Identify which cell holds the provided text, then report its [x, y] central coordinate. 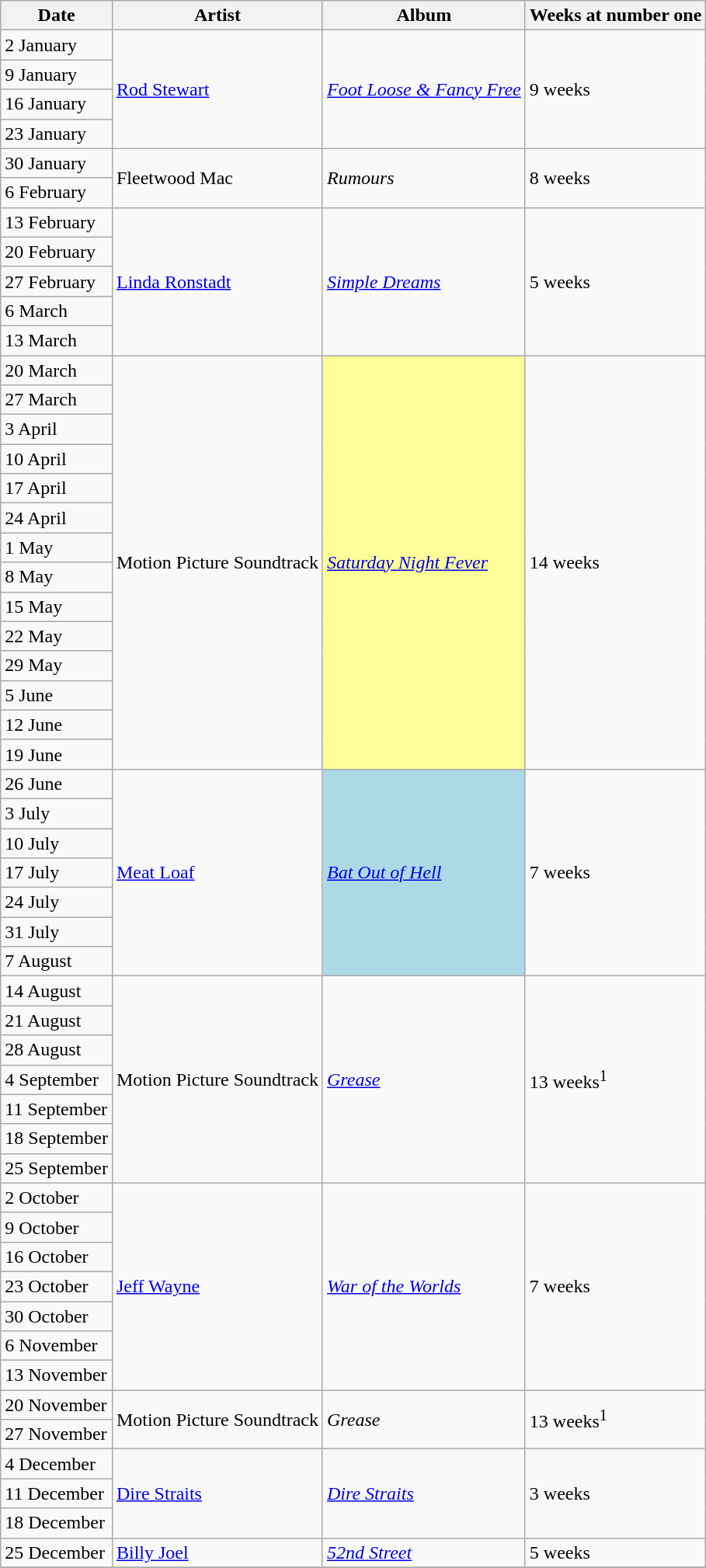
24 April [57, 518]
Jeff Wayne [217, 1286]
Date [57, 16]
20 March [57, 370]
21 August [57, 1020]
31 July [57, 932]
23 January [57, 134]
Simple Dreams [424, 281]
24 July [57, 902]
13 February [57, 222]
Foot Loose & Fancy Free [424, 89]
3 July [57, 813]
Weeks at number one [615, 16]
Fleetwood Mac [217, 178]
3 weeks [615, 1493]
14 weeks [615, 562]
8 May [57, 577]
Saturday Night Fever [424, 562]
1 May [57, 548]
30 January [57, 163]
11 December [57, 1493]
4 December [57, 1464]
27 February [57, 281]
8 weeks [615, 178]
4 September [57, 1080]
5 June [57, 695]
13 November [57, 1375]
6 March [57, 311]
27 November [57, 1434]
3 April [57, 429]
War of the Worlds [424, 1286]
20 November [57, 1405]
16 January [57, 104]
Linda Ronstadt [217, 281]
15 May [57, 607]
27 March [57, 400]
17 July [57, 873]
18 September [57, 1139]
10 July [57, 843]
Meat Loaf [217, 872]
Rod Stewart [217, 89]
22 May [57, 636]
29 May [57, 666]
20 February [57, 252]
Bat Out of Hell [424, 872]
Artist [217, 16]
6 November [57, 1346]
25 December [57, 1552]
26 June [57, 784]
Rumours [424, 178]
2 January [57, 45]
9 October [57, 1227]
19 June [57, 754]
18 December [57, 1523]
9 January [57, 75]
23 October [57, 1286]
2 October [57, 1198]
25 September [57, 1168]
13 March [57, 340]
10 April [57, 459]
28 August [57, 1050]
30 October [57, 1316]
12 June [57, 725]
Billy Joel [217, 1552]
52nd Street [424, 1552]
17 April [57, 488]
Album [424, 16]
16 October [57, 1257]
7 August [57, 961]
9 weeks [615, 89]
11 September [57, 1109]
14 August [57, 991]
6 February [57, 193]
